Pinpoint the cell where the given text exists, returning its (x, y) midpoint coordinate. 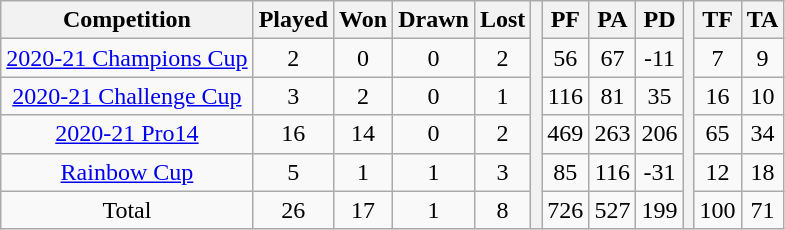
Total (127, 210)
14 (364, 134)
726 (566, 210)
PA (612, 20)
199 (660, 210)
TF (718, 20)
2020-21 Pro14 (127, 134)
85 (566, 172)
12 (718, 172)
-11 (660, 58)
PF (566, 20)
PD (660, 20)
Lost (502, 20)
Drawn (434, 20)
Competition (127, 20)
206 (660, 134)
2020-21 Champions Cup (127, 58)
65 (718, 134)
35 (660, 96)
10 (762, 96)
67 (612, 58)
81 (612, 96)
9 (762, 58)
Played (293, 20)
7 (718, 58)
2020-21 Challenge Cup (127, 96)
469 (566, 134)
-31 (660, 172)
100 (718, 210)
18 (762, 172)
8 (502, 210)
527 (612, 210)
17 (364, 210)
Rainbow Cup (127, 172)
Won (364, 20)
TA (762, 20)
26 (293, 210)
71 (762, 210)
34 (762, 134)
263 (612, 134)
56 (566, 58)
5 (293, 172)
